Return (X, Y) of the center of cell containing provided text 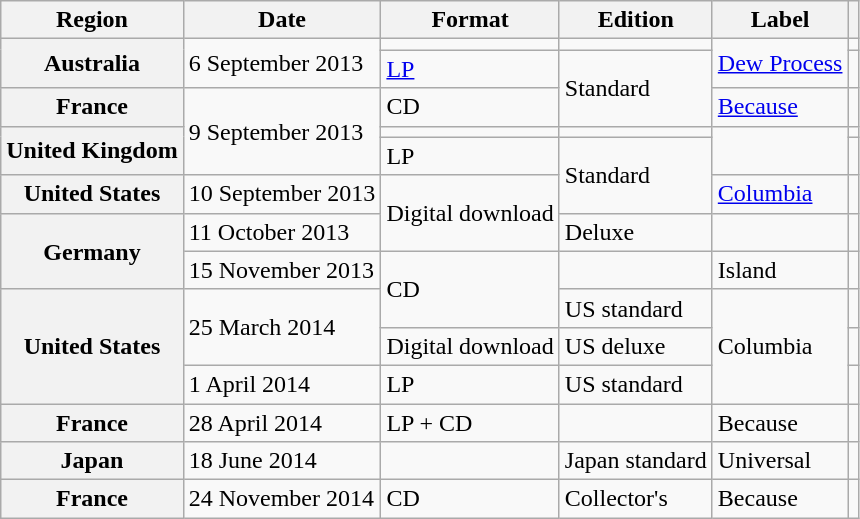
United Kingdom (92, 150)
10 September 2013 (282, 194)
Date (282, 20)
Germany (92, 251)
24 November 2014 (282, 499)
Japan standard (636, 461)
Australia (92, 64)
Region (92, 20)
Island (780, 270)
Japan (92, 461)
25 March 2014 (282, 327)
15 November 2013 (282, 270)
Universal (780, 461)
1 April 2014 (282, 384)
US deluxe (636, 346)
Deluxe (636, 232)
Format (470, 20)
6 September 2013 (282, 64)
Label (780, 20)
Collector's (636, 499)
LP + CD (470, 423)
9 September 2013 (282, 132)
28 April 2014 (282, 423)
11 October 2013 (282, 232)
Edition (636, 20)
Dew Process (780, 64)
18 June 2014 (282, 461)
